Pinpoint the cell where the given text exists, returning its (x, y) midpoint coordinate. 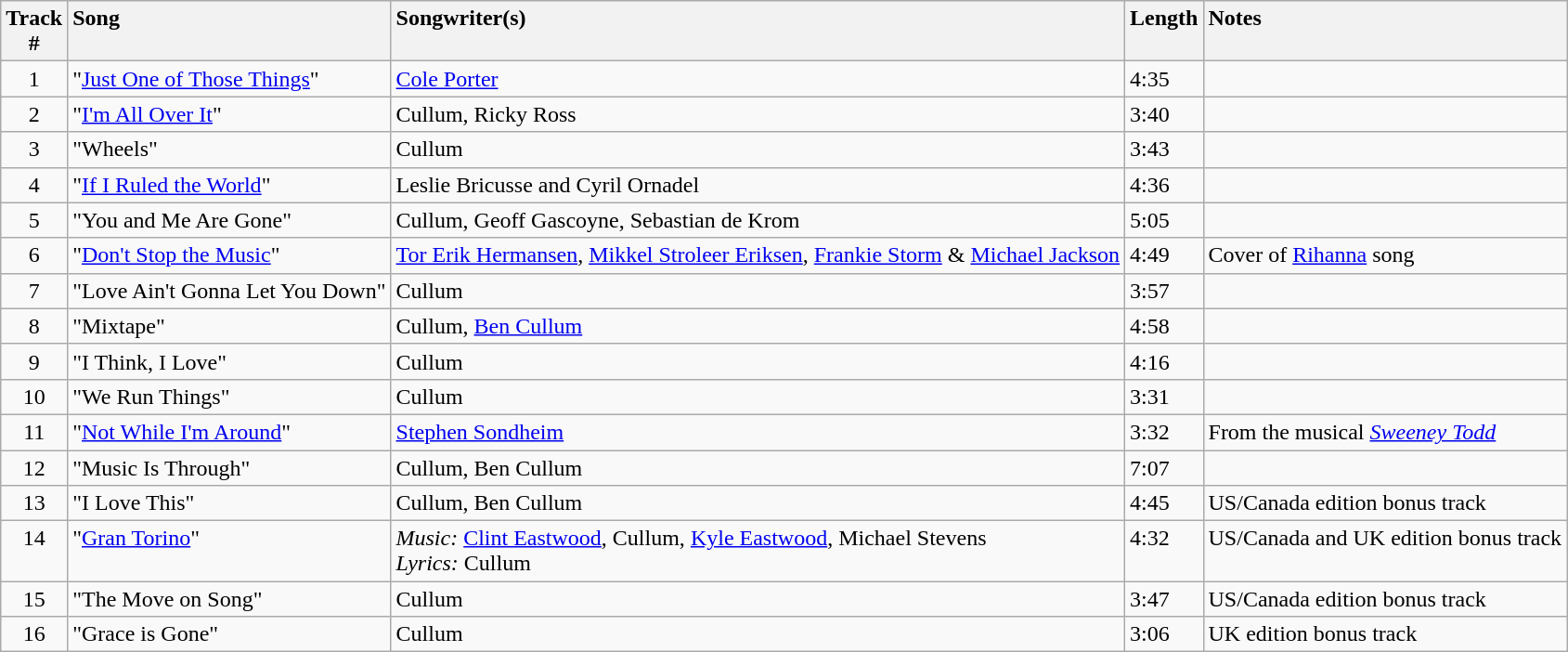
4:49 (1164, 255)
4:45 (1164, 503)
"The Move on Song" (229, 599)
12 (34, 467)
3:43 (1164, 150)
3 (34, 150)
3:31 (1164, 397)
3:40 (1164, 114)
Stephen Sondheim (758, 432)
2 (34, 114)
Cullum, Geoff Gascoyne, Sebastian de Krom (758, 220)
US/Canada and UK edition bonus track (1385, 552)
"Gran Torino" (229, 552)
"Grace is Gone" (229, 634)
"If I Ruled the World" (229, 185)
4:58 (1164, 326)
5:05 (1164, 220)
UK edition bonus track (1385, 634)
Length (1164, 32)
4:16 (1164, 361)
3:47 (1164, 599)
From the musical Sweeney Todd (1385, 432)
15 (34, 599)
Cole Porter (758, 79)
"You and Me Are Gone" (229, 220)
Tor Erik Hermansen, Mikkel Stroleer Eriksen, Frankie Storm & Michael Jackson (758, 255)
Leslie Bricusse and Cyril Ornadel (758, 185)
5 (34, 220)
6 (34, 255)
"Music Is Through" (229, 467)
"Don't Stop the Music" (229, 255)
1 (34, 79)
4 (34, 185)
Cover of Rihanna song (1385, 255)
3:57 (1164, 291)
4:32 (1164, 552)
Cullum, Ricky Ross (758, 114)
"Wheels" (229, 150)
9 (34, 361)
7:07 (1164, 467)
3:06 (1164, 634)
"Not While I'm Around" (229, 432)
7 (34, 291)
Notes (1385, 32)
3:32 (1164, 432)
13 (34, 503)
8 (34, 326)
11 (34, 432)
Songwriter(s) (758, 32)
"We Run Things" (229, 397)
"I'm All Over It" (229, 114)
Track # (34, 32)
4:36 (1164, 185)
"Love Ain't Gonna Let You Down" (229, 291)
"Just One of Those Things" (229, 79)
10 (34, 397)
"I Love This" (229, 503)
16 (34, 634)
"Mixtape" (229, 326)
14 (34, 552)
4:35 (1164, 79)
Music: Clint Eastwood, Cullum, Kyle Eastwood, Michael StevensLyrics: Cullum (758, 552)
"I Think, I Love" (229, 361)
Song (229, 32)
